Find where the given text appears and provide that cell's center as [x, y] coordinate. 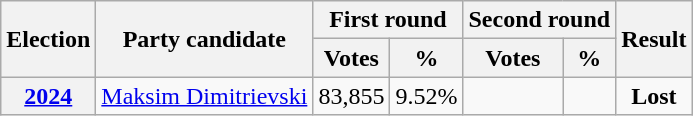
First round [388, 20]
Election [48, 39]
Party candidate [204, 39]
83,855 [352, 96]
Result [654, 39]
9.52% [426, 96]
Second round [540, 20]
Maksim Dimitrievski [204, 96]
Lost [654, 96]
2024 [48, 96]
